Return [X, Y] of the center of cell containing provided text 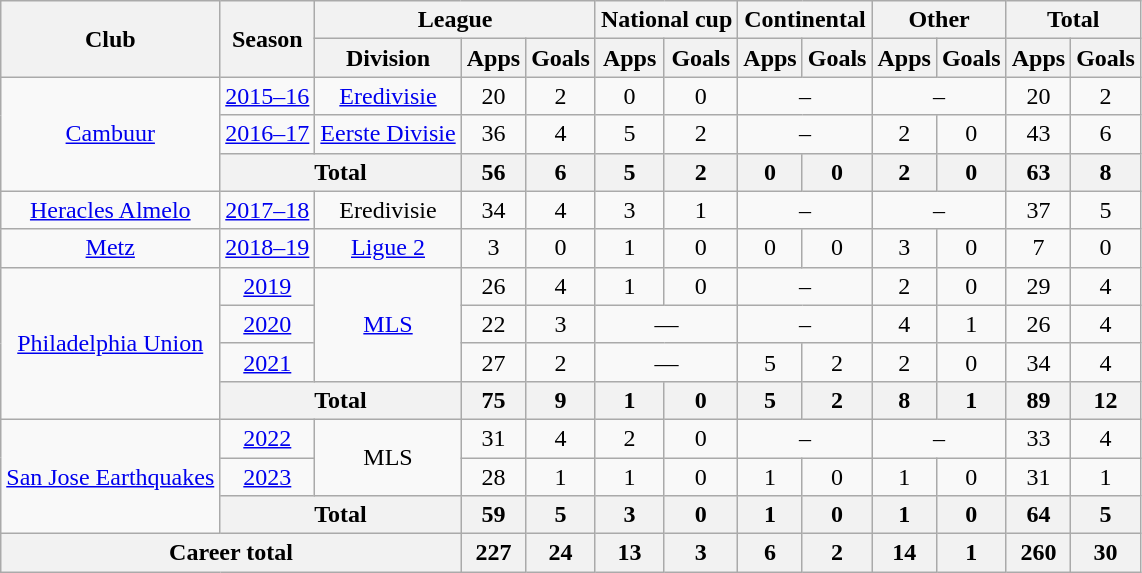
Career total [231, 553]
Cambuur [110, 134]
Metz [110, 248]
22 [493, 324]
Season [268, 39]
Ligue 2 [388, 248]
2018–19 [268, 248]
Club [110, 39]
24 [561, 553]
Division [388, 58]
29 [1038, 286]
56 [493, 172]
2019 [268, 286]
63 [1038, 172]
37 [1038, 210]
2023 [268, 477]
64 [1038, 515]
2022 [268, 438]
Philadelphia Union [110, 343]
43 [1038, 134]
2017–18 [268, 210]
12 [1106, 400]
2021 [268, 362]
14 [904, 553]
36 [493, 134]
2020 [268, 324]
75 [493, 400]
89 [1038, 400]
National cup [666, 20]
Heracles Almelo [110, 210]
33 [1038, 438]
League [456, 20]
260 [1038, 553]
7 [1038, 248]
2016–17 [268, 134]
Eerste Divisie [388, 134]
San Jose Earthquakes [110, 476]
2015–16 [268, 96]
27 [493, 362]
9 [561, 400]
227 [493, 553]
13 [629, 553]
30 [1106, 553]
28 [493, 477]
Continental [805, 20]
59 [493, 515]
Other [939, 20]
